Return the (x, y) coordinate for the center point of the cell that contains the specified text.  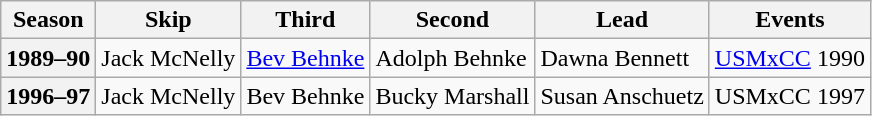
Lead (622, 20)
Events (790, 20)
USMxCC 1990 (790, 58)
Susan Anschuetz (622, 96)
Season (48, 20)
1989–90 (48, 58)
Skip (168, 20)
Bucky Marshall (452, 96)
1996–97 (48, 96)
Adolph Behnke (452, 58)
Dawna Bennett (622, 58)
Third (306, 20)
Second (452, 20)
USMxCC 1997 (790, 96)
